Pinpoint the cell where the given text exists, returning its (X, Y) midpoint coordinate. 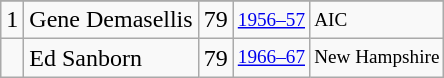
1966–67 (271, 58)
Ed Sanborn (111, 58)
1956–57 (271, 20)
Gene Demasellis (111, 20)
New Hampshire (377, 58)
AIC (377, 20)
1 (12, 20)
